Return the [x, y] coordinate for the center point of the cell that contains the specified text.  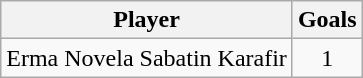
Goals [327, 20]
1 [327, 58]
Player [147, 20]
Erma Novela Sabatin Karafir [147, 58]
